Return (x, y) of the center of cell containing provided text 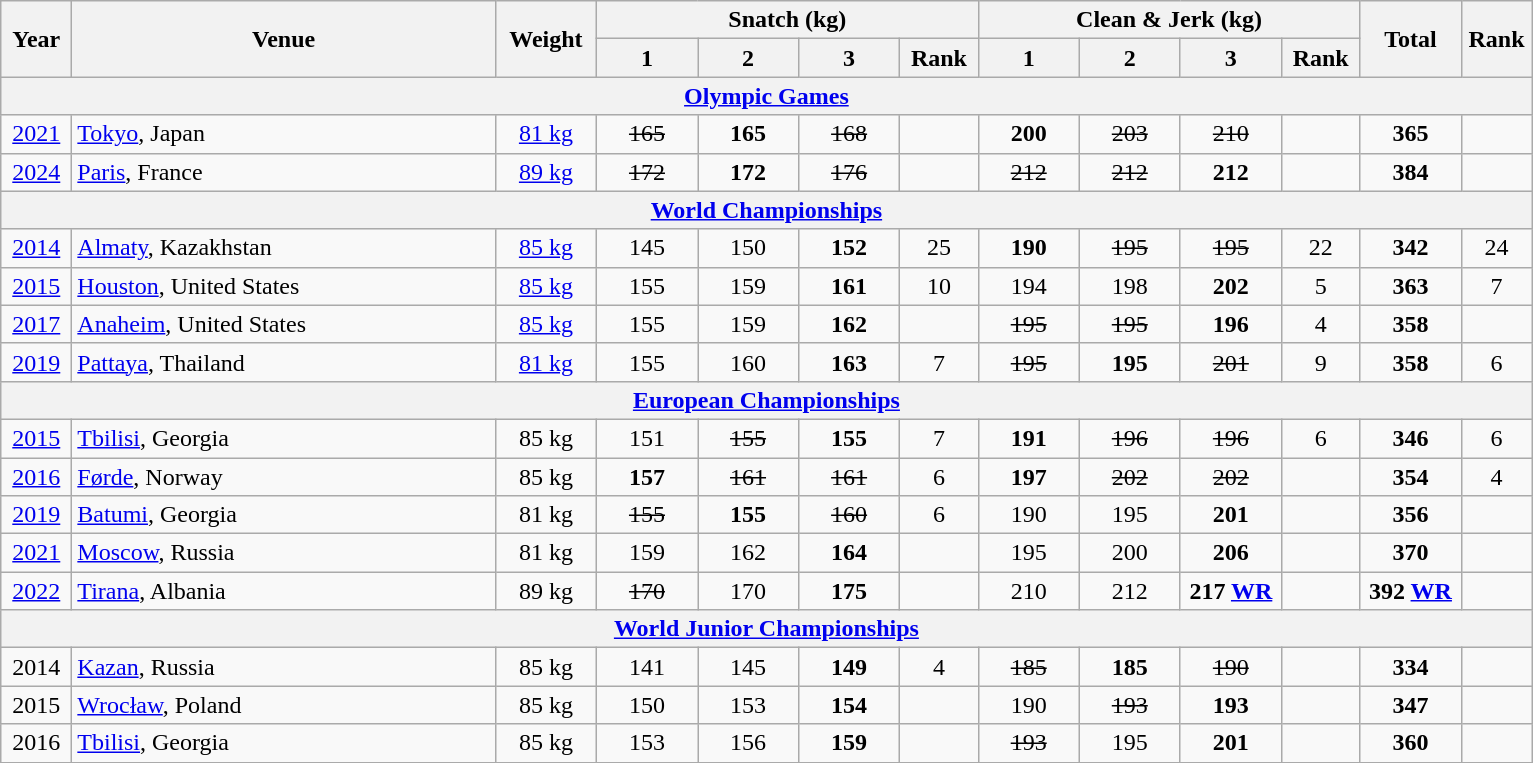
191 (1028, 438)
175 (850, 591)
9 (1320, 362)
2022 (36, 591)
Year (36, 39)
European Championships (766, 400)
22 (1320, 248)
356 (1410, 515)
346 (1410, 438)
World Championships (766, 210)
354 (1410, 477)
5 (1320, 286)
World Junior Championships (766, 629)
Kazan, Russia (284, 667)
Tirana, Albania (284, 591)
Pattaya, Thailand (284, 362)
384 (1410, 172)
Almaty, Kazakhstan (284, 248)
Førde, Norway (284, 477)
149 (850, 667)
151 (646, 438)
2024 (36, 172)
Moscow, Russia (284, 553)
168 (850, 134)
Batumi, Georgia (284, 515)
198 (1130, 286)
24 (1496, 248)
Olympic Games (766, 96)
176 (850, 172)
194 (1028, 286)
Wrocław, Poland (284, 705)
Weight (546, 39)
Total (1410, 39)
342 (1410, 248)
10 (940, 286)
Clean & Jerk (kg) (1169, 20)
Houston, United States (284, 286)
370 (1410, 553)
Venue (284, 39)
154 (850, 705)
152 (850, 248)
25 (940, 248)
347 (1410, 705)
197 (1028, 477)
157 (646, 477)
363 (1410, 286)
Anaheim, United States (284, 324)
217 WR (1230, 591)
Paris, France (284, 172)
141 (646, 667)
392 WR (1410, 591)
156 (748, 743)
164 (850, 553)
203 (1130, 134)
206 (1230, 553)
365 (1410, 134)
360 (1410, 743)
2017 (36, 324)
334 (1410, 667)
Tokyo, Japan (284, 134)
163 (850, 362)
Snatch (kg) (787, 20)
